Pinpoint the cell where the given text exists, returning its [X, Y] midpoint coordinate. 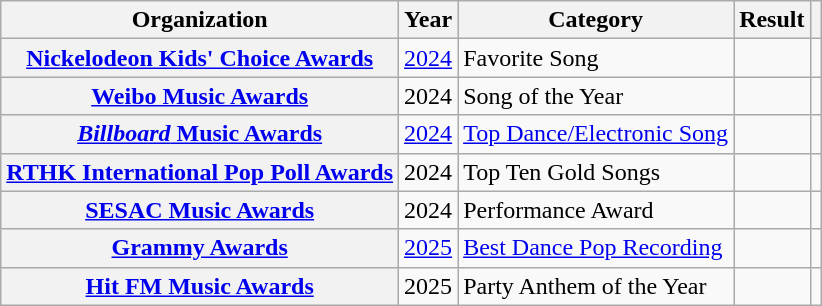
Hit FM Music Awards [200, 286]
Organization [200, 20]
Billboard Music Awards [200, 134]
Best Dance Pop Recording [596, 248]
RTHK International Pop Poll Awards [200, 172]
Favorite Song [596, 58]
Weibo Music Awards [200, 96]
Nickelodeon Kids' Choice Awards [200, 58]
Grammy Awards [200, 248]
Party Anthem of the Year [596, 286]
Category [596, 20]
Top Dance/Electronic Song [596, 134]
Top Ten Gold Songs [596, 172]
SESAC Music Awards [200, 210]
Performance Award [596, 210]
Year [428, 20]
Result [772, 20]
Song of the Year [596, 96]
